Identify which cell holds the provided text, then report its (X, Y) central coordinate. 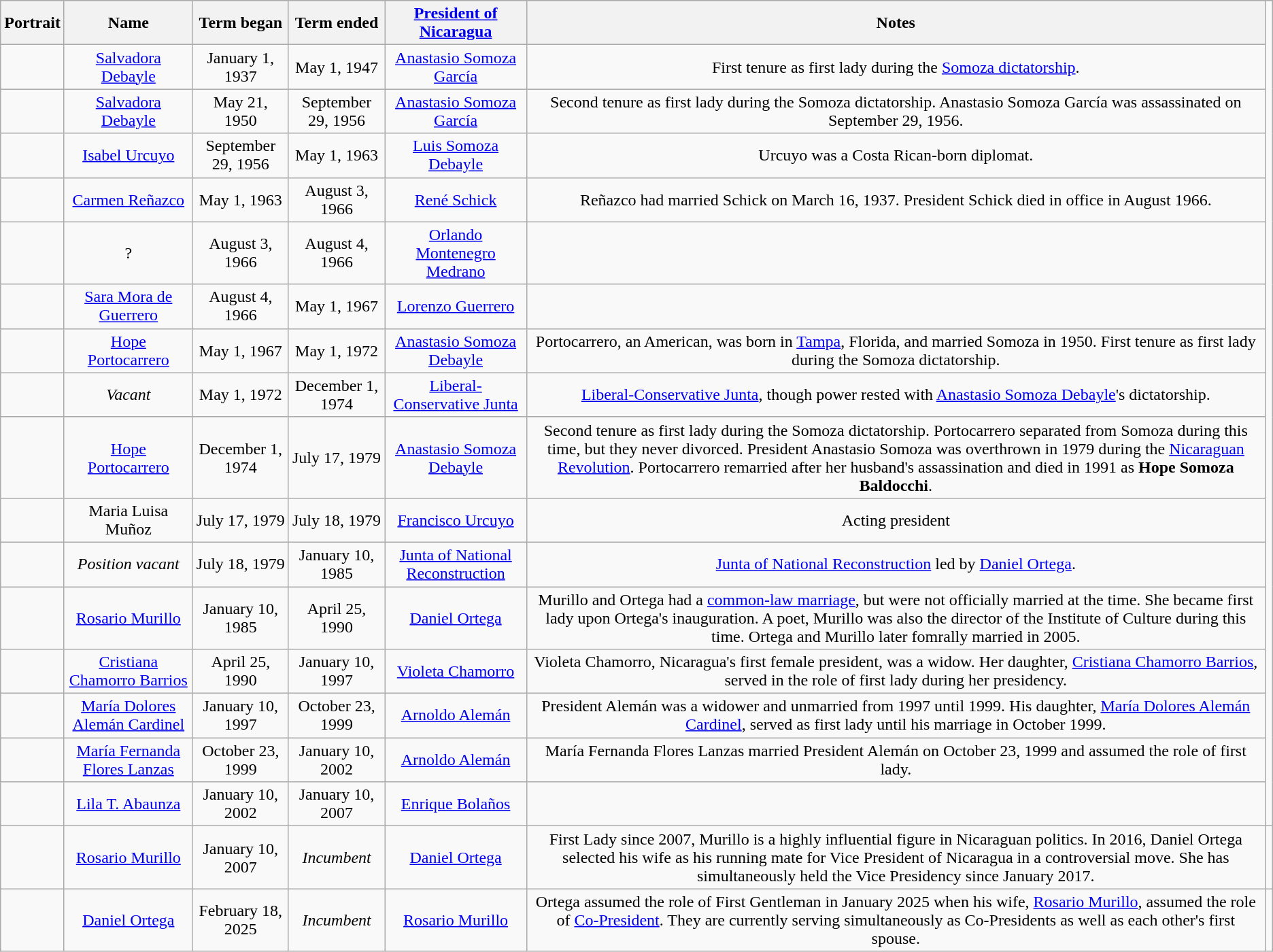
Portocarrero, an American, was born in Tampa, Florida, and married Somoza in 1950. First tenure as first lady during the Somoza dictatorship. (896, 351)
Term began (241, 23)
Portrait (33, 23)
Term ended (336, 23)
Liberal-Conservative Junta (456, 394)
Violeta Chamorro (456, 672)
Lila T. Abaunza (128, 804)
Sara Mora de Guerrero (128, 306)
Lorenzo Guerrero (456, 306)
María Fernanda Flores Lanzas (128, 760)
? (128, 253)
Liberal-Conservative Junta, though power rested with Anastasio Somoza Debayle's dictatorship. (896, 394)
Acting president (896, 520)
Isabel Urcuyo (128, 155)
January 1, 1937 (241, 67)
Carmen Reñazco (128, 200)
Junta of National Reconstruction (456, 564)
Second tenure as first lady during the Somoza dictatorship. Anastasio Somoza García was assassinated on September 29, 1956. (896, 112)
Reñazco had married Schick on March 16, 1937. President Schick died in office in August 1966. (896, 200)
First tenure as first lady during the Somoza dictatorship. (896, 67)
Cristiana Chamorro Barrios (128, 672)
May 21, 1950 (241, 112)
May 1, 1947 (336, 67)
Francisco Urcuyo (456, 520)
Vacant (128, 394)
René Schick (456, 200)
Orlando Montenegro Medrano (456, 253)
February 18, 2025 (241, 920)
María Fernanda Flores Lanzas married President Alemán on October 23, 1999 and assumed the role of first lady. (896, 760)
President of Nicaragua (456, 23)
Junta of National Reconstruction led by Daniel Ortega. (896, 564)
Name (128, 23)
Enrique Bolaños (456, 804)
Notes (896, 23)
María Dolores Alemán Cardinel (128, 715)
Maria Luisa Muñoz (128, 520)
Urcuyo was a Costa Rican-born diplomat. (896, 155)
Luis Somoza Debayle (456, 155)
Position vacant (128, 564)
